Locate the cell with the specified text and output its (X, Y) center coordinate. 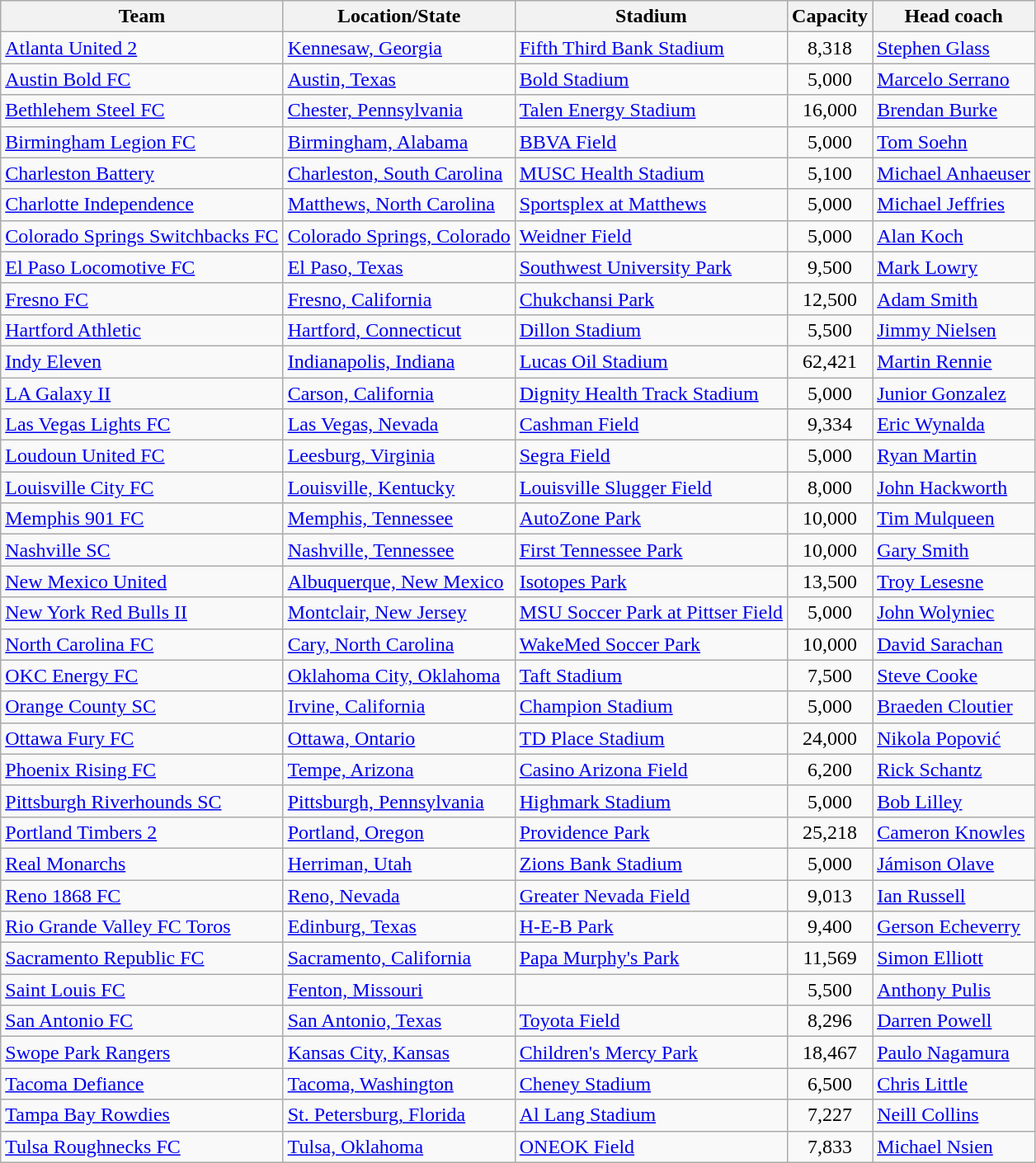
Cheney Stadium (651, 1084)
Herriman, Utah (399, 864)
12,500 (830, 299)
Memphis 901 FC (142, 519)
Kansas City, Kansas (399, 1052)
Jimmy Nielsen (954, 330)
Albuquerque, New Mexico (399, 581)
Marcelo Serrano (954, 79)
24,000 (830, 738)
11,569 (830, 958)
Edinburg, Texas (399, 927)
Children's Mercy Park (651, 1052)
H-E-B Park (651, 927)
9,013 (830, 895)
Sacramento Republic FC (142, 958)
Loudoun United FC (142, 456)
Cary, North Carolina (399, 644)
Fresno, California (399, 299)
Rio Grande Valley FC Toros (142, 927)
Orange County SC (142, 707)
9,400 (830, 927)
Providence Park (651, 832)
San Antonio FC (142, 1021)
Brendan Burke (954, 111)
Indy Eleven (142, 361)
Papa Murphy's Park (651, 958)
Louisville, Kentucky (399, 487)
Cameron Knowles (954, 832)
Zions Bank Stadium (651, 864)
Gary Smith (954, 550)
MUSC Health Stadium (651, 173)
WakeMed Soccer Park (651, 644)
Alan Koch (954, 236)
Tom Soehn (954, 142)
Colorado Springs Switchbacks FC (142, 236)
Memphis, Tennessee (399, 519)
7,500 (830, 676)
Portland, Oregon (399, 832)
AutoZone Park (651, 519)
Nashville SC (142, 550)
Ottawa, Ontario (399, 738)
25,218 (830, 832)
Fenton, Missouri (399, 990)
Fifth Third Bank Stadium (651, 48)
Birmingham, Alabama (399, 142)
7,227 (830, 1115)
Indianapolis, Indiana (399, 361)
Anthony Pulis (954, 990)
Pittsburgh, Pennsylvania (399, 801)
Tim Mulqueen (954, 519)
Mark Lowry (954, 267)
Champion Stadium (651, 707)
Swope Park Rangers (142, 1052)
Tacoma Defiance (142, 1084)
Braeden Cloutier (954, 707)
Rick Schantz (954, 770)
Al Lang Stadium (651, 1115)
Dillon Stadium (651, 330)
New York Red Bulls II (142, 613)
Ian Russell (954, 895)
First Tennessee Park (651, 550)
16,000 (830, 111)
Kennesaw, Georgia (399, 48)
Jámison Olave (954, 864)
Chris Little (954, 1084)
Neill Collins (954, 1115)
9,334 (830, 425)
Birmingham Legion FC (142, 142)
Team (142, 16)
Montclair, New Jersey (399, 613)
Austin Bold FC (142, 79)
New Mexico United (142, 581)
Reno 1868 FC (142, 895)
Leesburg, Virginia (399, 456)
Bold Stadium (651, 79)
Lucas Oil Stadium (651, 361)
Tempe, Arizona (399, 770)
8,000 (830, 487)
John Wolyniec (954, 613)
8,296 (830, 1021)
Stadium (651, 16)
Charlotte Independence (142, 205)
Dignity Health Track Stadium (651, 393)
Portland Timbers 2 (142, 832)
Head coach (954, 16)
Cashman Field (651, 425)
Saint Louis FC (142, 990)
Oklahoma City, Oklahoma (399, 676)
Colorado Springs, Colorado (399, 236)
Atlanta United 2 (142, 48)
Charleston, South Carolina (399, 173)
El Paso Locomotive FC (142, 267)
Austin, Texas (399, 79)
Highmark Stadium (651, 801)
6,200 (830, 770)
OKC Energy FC (142, 676)
Steve Cooke (954, 676)
Ryan Martin (954, 456)
Ottawa Fury FC (142, 738)
Matthews, North Carolina (399, 205)
Martin Rennie (954, 361)
North Carolina FC (142, 644)
Gerson Echeverry (954, 927)
Las Vegas, Nevada (399, 425)
Tulsa, Oklahoma (399, 1147)
Real Monarchs (142, 864)
Bob Lilley (954, 801)
Casino Arizona Field (651, 770)
Bethlehem Steel FC (142, 111)
Sacramento, California (399, 958)
Fresno FC (142, 299)
Simon Elliott (954, 958)
62,421 (830, 361)
6,500 (830, 1084)
Greater Nevada Field (651, 895)
Charleston Battery (142, 173)
Michael Jeffries (954, 205)
Southwest University Park (651, 267)
Carson, California (399, 393)
Chester, Pennsylvania (399, 111)
Adam Smith (954, 299)
8,318 (830, 48)
Darren Powell (954, 1021)
San Antonio, Texas (399, 1021)
ONEOK Field (651, 1147)
7,833 (830, 1147)
Las Vegas Lights FC (142, 425)
MSU Soccer Park at Pittser Field (651, 613)
David Sarachan (954, 644)
Pittsburgh Riverhounds SC (142, 801)
John Hackworth (954, 487)
Chukchansi Park (651, 299)
Toyota Field (651, 1021)
Paulo Nagamura (954, 1052)
Junior Gonzalez (954, 393)
Tulsa Roughnecks FC (142, 1147)
Isotopes Park (651, 581)
Weidner Field (651, 236)
Nashville, Tennessee (399, 550)
Tampa Bay Rowdies (142, 1115)
Talen Energy Stadium (651, 111)
18,467 (830, 1052)
Segra Field (651, 456)
Location/State (399, 16)
El Paso, Texas (399, 267)
BBVA Field (651, 142)
Reno, Nevada (399, 895)
Eric Wynalda (954, 425)
Troy Lesesne (954, 581)
Phoenix Rising FC (142, 770)
Michael Anhaeuser (954, 173)
Sportsplex at Matthews (651, 205)
Louisville Slugger Field (651, 487)
Tacoma, Washington (399, 1084)
TD Place Stadium (651, 738)
St. Petersburg, Florida (399, 1115)
Nikola Popović (954, 738)
Hartford Athletic (142, 330)
Hartford, Connecticut (399, 330)
Michael Nsien (954, 1147)
Irvine, California (399, 707)
9,500 (830, 267)
Taft Stadium (651, 676)
5,100 (830, 173)
LA Galaxy II (142, 393)
Capacity (830, 16)
13,500 (830, 581)
Louisville City FC (142, 487)
Stephen Glass (954, 48)
